Find where the given text appears and provide that cell's center as (X, Y) coordinate. 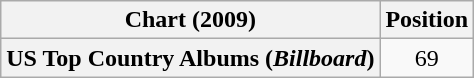
69 (427, 58)
US Top Country Albums (Billboard) (190, 58)
Position (427, 20)
Chart (2009) (190, 20)
